From the cell containing the given text, extract its center point as [x, y] coordinate. 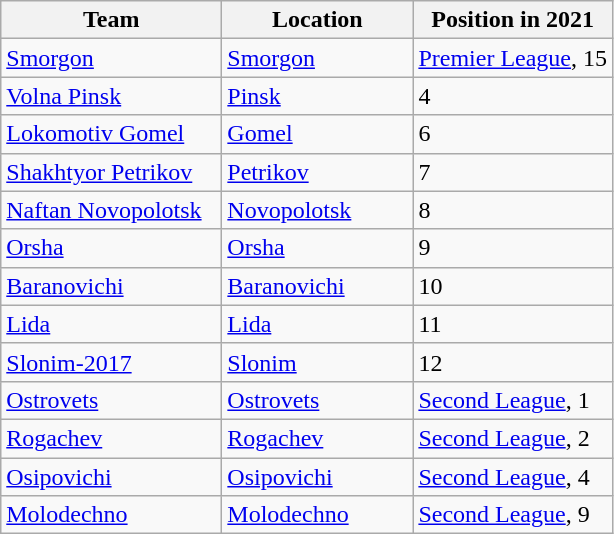
Pinsk [318, 96]
9 [513, 248]
Volna Pinsk [112, 96]
Naftan Novopolotsk [112, 210]
10 [513, 286]
Novopolotsk [318, 210]
Slonim [318, 362]
12 [513, 362]
6 [513, 134]
Lokomotiv Gomel [112, 134]
8 [513, 210]
7 [513, 172]
Second League, 4 [513, 477]
Shakhtyor Petrikov [112, 172]
Second League, 9 [513, 515]
Slonim-2017 [112, 362]
11 [513, 324]
Location [318, 20]
Team [112, 20]
4 [513, 96]
Gomel [318, 134]
Second League, 2 [513, 438]
Second League, 1 [513, 400]
Position in 2021 [513, 20]
Petrikov [318, 172]
Premier League, 15 [513, 58]
